For the text-containing cell, return its midpoint in [X, Y] coordinate format. 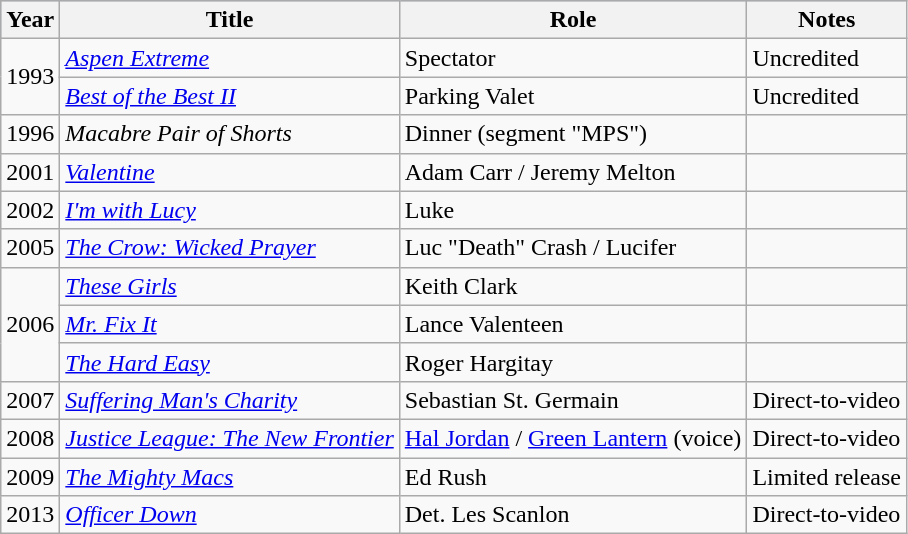
Role [573, 20]
Dinner (segment "MPS") [573, 134]
Luke [573, 210]
Hal Jordan / Green Lantern (voice) [573, 438]
Valentine [230, 172]
Spectator [573, 58]
Best of the Best II [230, 96]
The Hard Easy [230, 362]
2013 [30, 515]
Notes [827, 20]
2008 [30, 438]
2001 [30, 172]
Officer Down [230, 515]
Adam Carr / Jeremy Melton [573, 172]
The Mighty Macs [230, 477]
Roger Hargitay [573, 362]
Lance Valenteen [573, 324]
Luc "Death" Crash / Lucifer [573, 248]
Mr. Fix It [230, 324]
Title [230, 20]
Det. Les Scanlon [573, 515]
Ed Rush [573, 477]
2007 [30, 400]
1993 [30, 77]
Macabre Pair of Shorts [230, 134]
2009 [30, 477]
Aspen Extreme [230, 58]
The Crow: Wicked Prayer [230, 248]
Sebastian St. Germain [573, 400]
2002 [30, 210]
Justice League: The New Frontier [230, 438]
2006 [30, 324]
These Girls [230, 286]
Suffering Man's Charity [230, 400]
1996 [30, 134]
2005 [30, 248]
Keith Clark [573, 286]
Parking Valet [573, 96]
Year [30, 20]
I'm with Lucy [230, 210]
Limited release [827, 477]
